Identify which cell holds the provided text, then report its (X, Y) central coordinate. 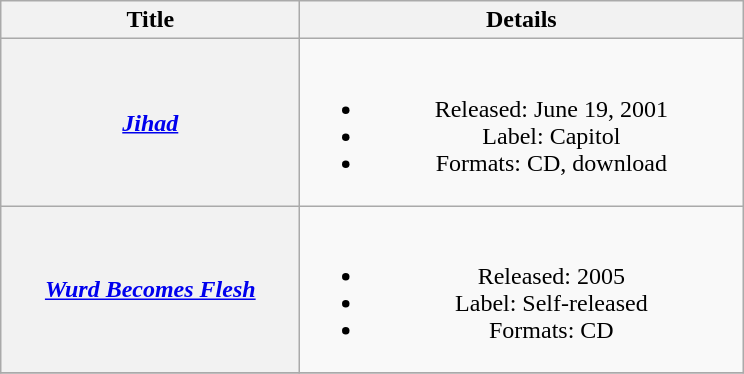
Released: 2005Label: Self-releasedFormats: CD (522, 290)
Jihad (150, 122)
Wurd Becomes Flesh (150, 290)
Details (522, 20)
Title (150, 20)
Released: June 19, 2001Label: CapitolFormats: CD, download (522, 122)
